Identify which cell holds the provided text, then report its [x, y] central coordinate. 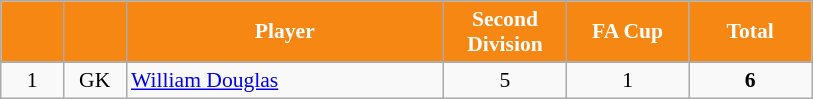
Total [750, 32]
Second Division [506, 32]
FA Cup [628, 32]
6 [750, 80]
GK [94, 80]
5 [506, 80]
William Douglas [285, 80]
Player [285, 32]
